Extract the (X, Y) coordinate from the center of the cell holding the provided text.  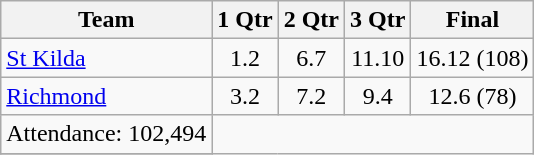
11.10 (378, 58)
2 Qtr (311, 20)
1 Qtr (245, 20)
12.6 (78) (472, 96)
Team (106, 20)
Final (472, 20)
Attendance: 102,494 (106, 134)
7.2 (311, 96)
6.7 (311, 58)
3 Qtr (378, 20)
9.4 (378, 96)
Richmond (106, 96)
16.12 (108) (472, 58)
3.2 (245, 96)
St Kilda (106, 58)
1.2 (245, 58)
